Locate the cell with the specified text and output its (x, y) center coordinate. 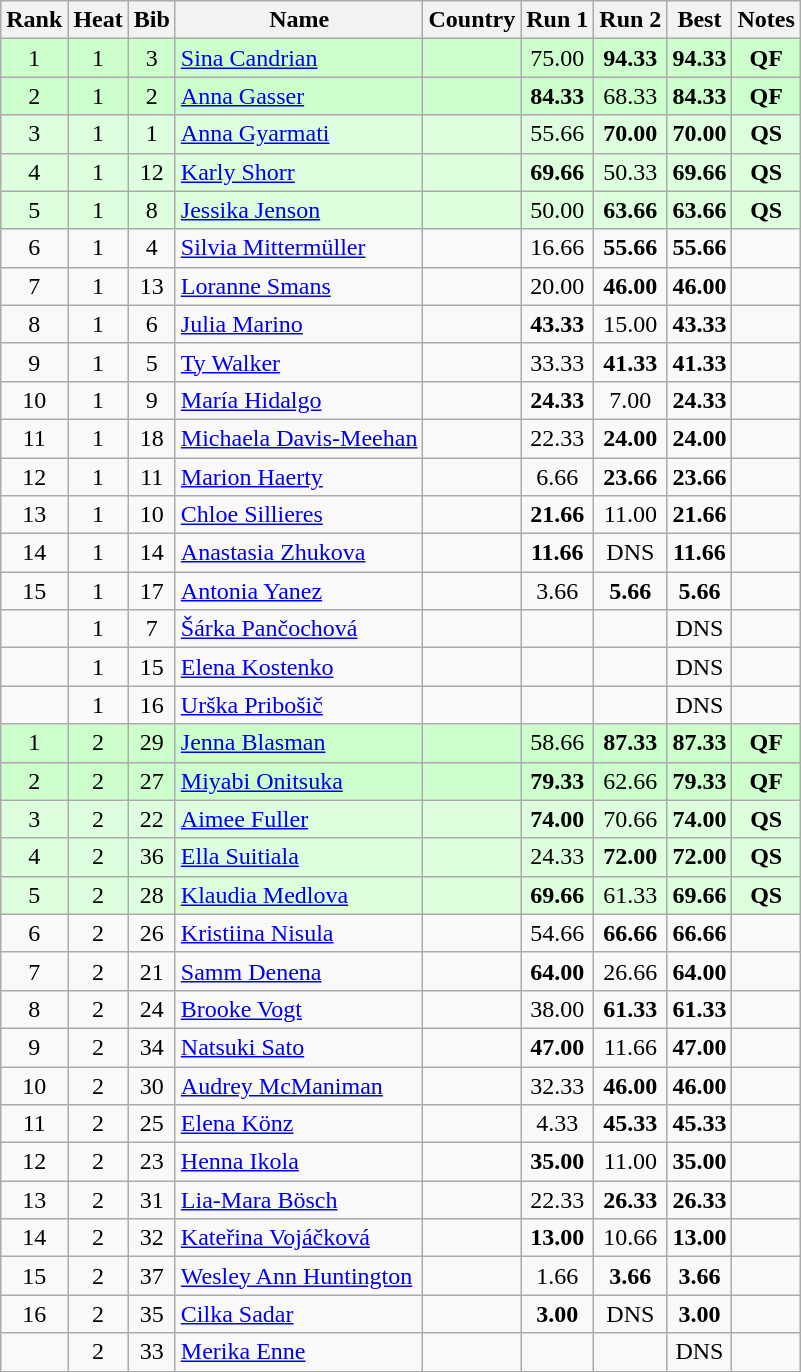
Klaudia Medlova (299, 895)
35 (152, 1314)
Aimee Fuller (299, 819)
22 (152, 819)
Sina Candrian (299, 58)
Heat (98, 20)
Anastasia Zhukova (299, 553)
26 (152, 933)
29 (152, 743)
24 (152, 1009)
34 (152, 1047)
Chloe Sillieres (299, 515)
75.00 (558, 58)
Merika Enne (299, 1352)
6.66 (558, 477)
23 (152, 1162)
28 (152, 895)
4.33 (558, 1124)
Michaela Davis-Meehan (299, 438)
36 (152, 857)
17 (152, 591)
Brooke Vogt (299, 1009)
10.66 (630, 1238)
Ella Suitiala (299, 857)
33 (152, 1352)
54.66 (558, 933)
50.33 (630, 172)
Cilka Sadar (299, 1314)
Anna Gasser (299, 96)
Urška Pribošič (299, 705)
Wesley Ann Huntington (299, 1276)
20.00 (558, 286)
37 (152, 1276)
30 (152, 1085)
Name (299, 20)
1.66 (558, 1276)
Kateřina Vojáčková (299, 1238)
70.66 (630, 819)
Elena Kostenko (299, 667)
Šárka Pančochová (299, 629)
Karly Shorr (299, 172)
Audrey McManiman (299, 1085)
Samm Denena (299, 971)
Country (472, 20)
Rank (34, 20)
15.00 (630, 324)
Lia-Mara Bösch (299, 1200)
Run 2 (630, 20)
50.00 (558, 210)
Marion Haerty (299, 477)
Jenna Blasman (299, 743)
Julia Marino (299, 324)
Henna Ikola (299, 1162)
Jessika Jenson (299, 210)
Elena Könz (299, 1124)
Run 1 (558, 20)
38.00 (558, 1009)
Antonia Yanez (299, 591)
31 (152, 1200)
Notes (766, 20)
32.33 (558, 1085)
33.33 (558, 362)
26.66 (630, 971)
7.00 (630, 400)
68.33 (630, 96)
58.66 (558, 743)
Silvia Mittermüller (299, 248)
Loranne Smans (299, 286)
María Hidalgo (299, 400)
32 (152, 1238)
Bib (152, 20)
18 (152, 438)
Natsuki Sato (299, 1047)
16.66 (558, 248)
Ty Walker (299, 362)
Best (700, 20)
21 (152, 971)
25 (152, 1124)
Kristiina Nisula (299, 933)
27 (152, 781)
Anna Gyarmati (299, 134)
Miyabi Onitsuka (299, 781)
62.66 (630, 781)
